Extract the (x, y) coordinate from the center of the cell holding the provided text.  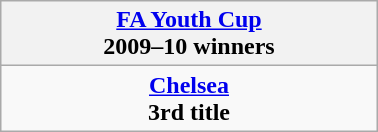
Chelsea3rd title (189, 98)
FA Youth Cup2009–10 winners (189, 34)
